Extract the (X, Y) coordinate from the center of the cell holding the provided text.  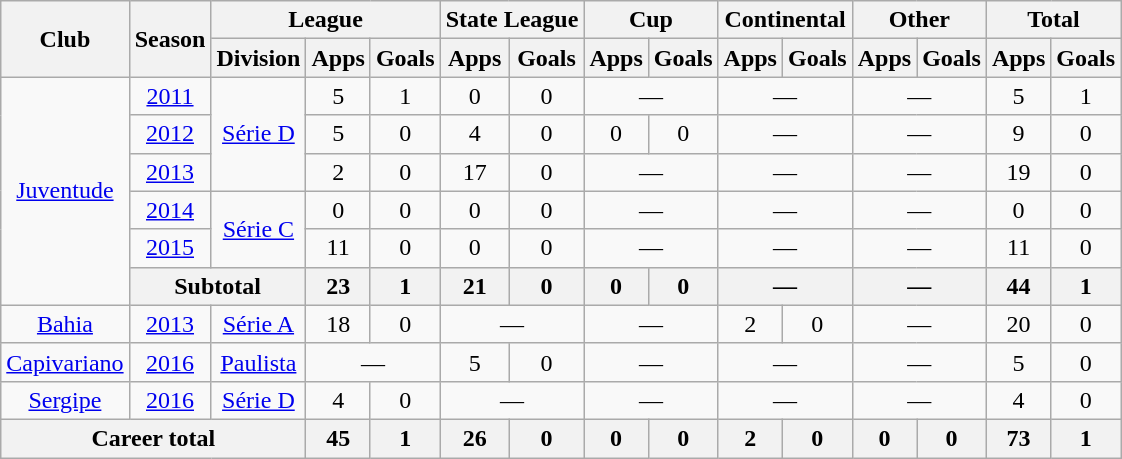
Série C (258, 229)
26 (474, 438)
45 (338, 438)
19 (1018, 172)
2015 (170, 248)
9 (1018, 134)
Season (170, 39)
2011 (170, 96)
Subtotal (218, 286)
2014 (170, 210)
Bahia (65, 324)
Division (258, 58)
17 (474, 172)
League (326, 20)
Juventude (65, 191)
23 (338, 286)
Career total (154, 438)
2012 (170, 134)
20 (1018, 324)
Total (1053, 20)
44 (1018, 286)
18 (338, 324)
21 (474, 286)
Club (65, 39)
Paulista (258, 362)
Sergipe (65, 400)
State League (512, 20)
Cup (651, 20)
Other (919, 20)
73 (1018, 438)
Capivariano (65, 362)
Continental (785, 20)
Série A (258, 324)
